Capture the cell that displays the provided text and extract its [X, Y] central coordinate. 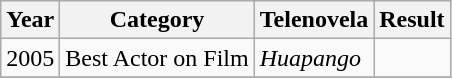
Category [157, 20]
Huapango [314, 58]
Result [412, 20]
2005 [30, 58]
Telenovela [314, 20]
Year [30, 20]
Best Actor on Film [157, 58]
